Scan for the cell matching the given text and deliver its [x, y] coordinate at center. 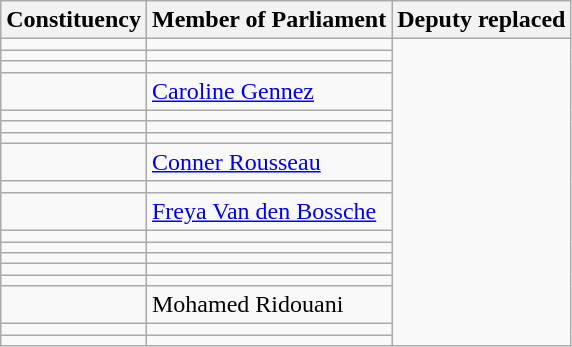
Member of Parliament [268, 20]
Conner Rousseau [268, 162]
Constituency [74, 20]
Caroline Gennez [268, 91]
Mohamed Ridouani [268, 305]
Deputy replaced [482, 20]
Freya Van den Bossche [268, 211]
